Identify which cell holds the provided text, then report its (x, y) central coordinate. 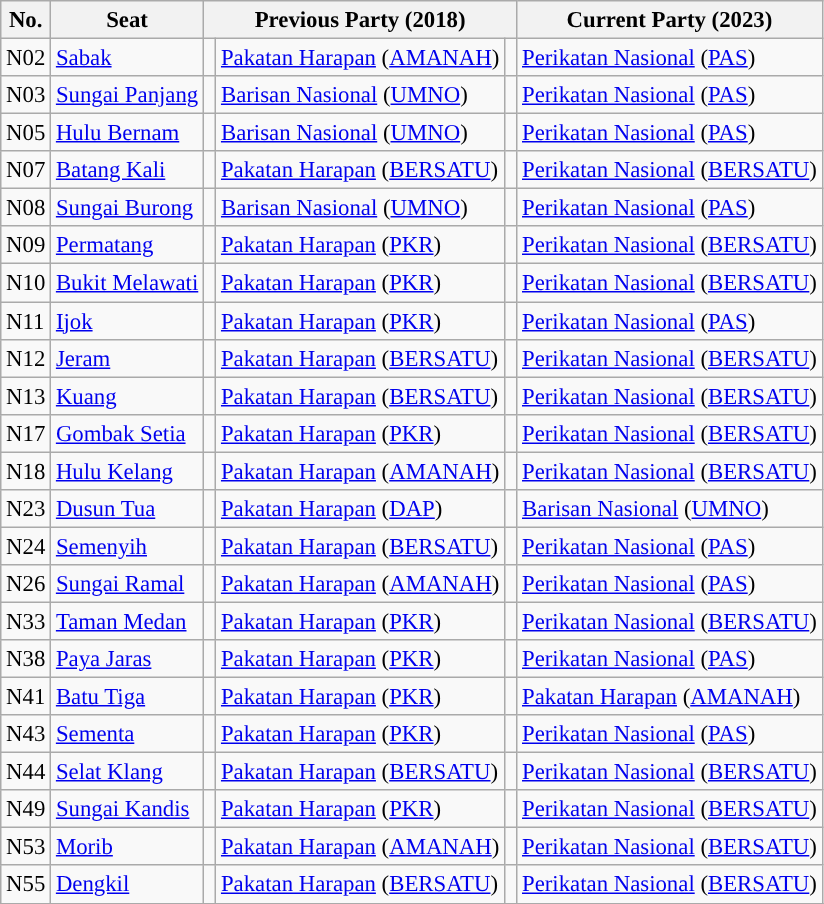
N03 (26, 95)
Morib (128, 847)
N02 (26, 58)
Sungai Kandis (128, 809)
N11 (26, 321)
N41 (26, 697)
Ijok (128, 321)
N05 (26, 133)
Hulu Bernam (128, 133)
N10 (26, 283)
N18 (26, 471)
Hulu Kelang (128, 471)
N49 (26, 809)
Seat (128, 20)
Batang Kali (128, 170)
N43 (26, 734)
Gombak Setia (128, 433)
N17 (26, 433)
N24 (26, 546)
Selat Klang (128, 772)
Sungai Ramal (128, 584)
N44 (26, 772)
Paya Jaras (128, 659)
Taman Medan (128, 621)
Sungai Burong (128, 208)
Permatang (128, 245)
Batu Tiga (128, 697)
N38 (26, 659)
Pakatan Harapan (DAP) (360, 509)
N23 (26, 509)
No. (26, 20)
N08 (26, 208)
N26 (26, 584)
Current Party (2023) (670, 20)
Sabak (128, 58)
N13 (26, 396)
Previous Party (2018) (360, 20)
Bukit Melawati (128, 283)
Kuang (128, 396)
N55 (26, 885)
N33 (26, 621)
N07 (26, 170)
Jeram (128, 358)
Dengkil (128, 885)
N53 (26, 847)
N09 (26, 245)
Sementa (128, 734)
N12 (26, 358)
Dusun Tua (128, 509)
Semenyih (128, 546)
Sungai Panjang (128, 95)
